Return the (x, y) coordinate for the center point of the cell that contains the specified text.  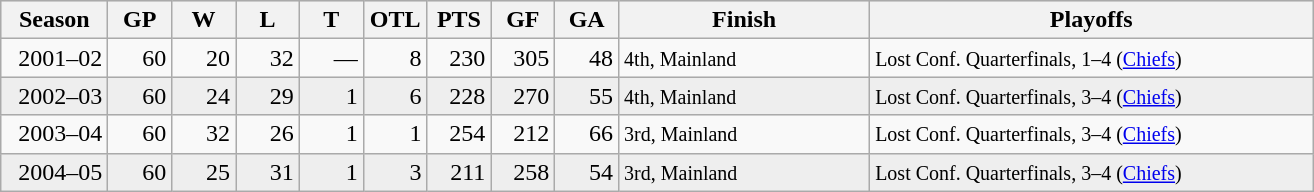
29 (268, 96)
258 (523, 172)
2004–05 (54, 172)
270 (523, 96)
305 (523, 58)
24 (204, 96)
T (331, 20)
26 (268, 134)
254 (459, 134)
2001–02 (54, 58)
31 (268, 172)
W (204, 20)
6 (395, 96)
212 (523, 134)
— (331, 58)
L (268, 20)
230 (459, 58)
48 (587, 58)
66 (587, 134)
211 (459, 172)
20 (204, 58)
PTS (459, 20)
228 (459, 96)
25 (204, 172)
Finish (744, 20)
Season (54, 20)
GP (140, 20)
55 (587, 96)
8 (395, 58)
3 (395, 172)
54 (587, 172)
Playoffs (1092, 20)
OTL (395, 20)
GF (523, 20)
Lost Conf. Quarterfinals, 1–4 (Chiefs) (1092, 58)
2003–04 (54, 134)
GA (587, 20)
2002–03 (54, 96)
